Return the (X, Y) coordinate for the center point of the cell that contains the specified text.  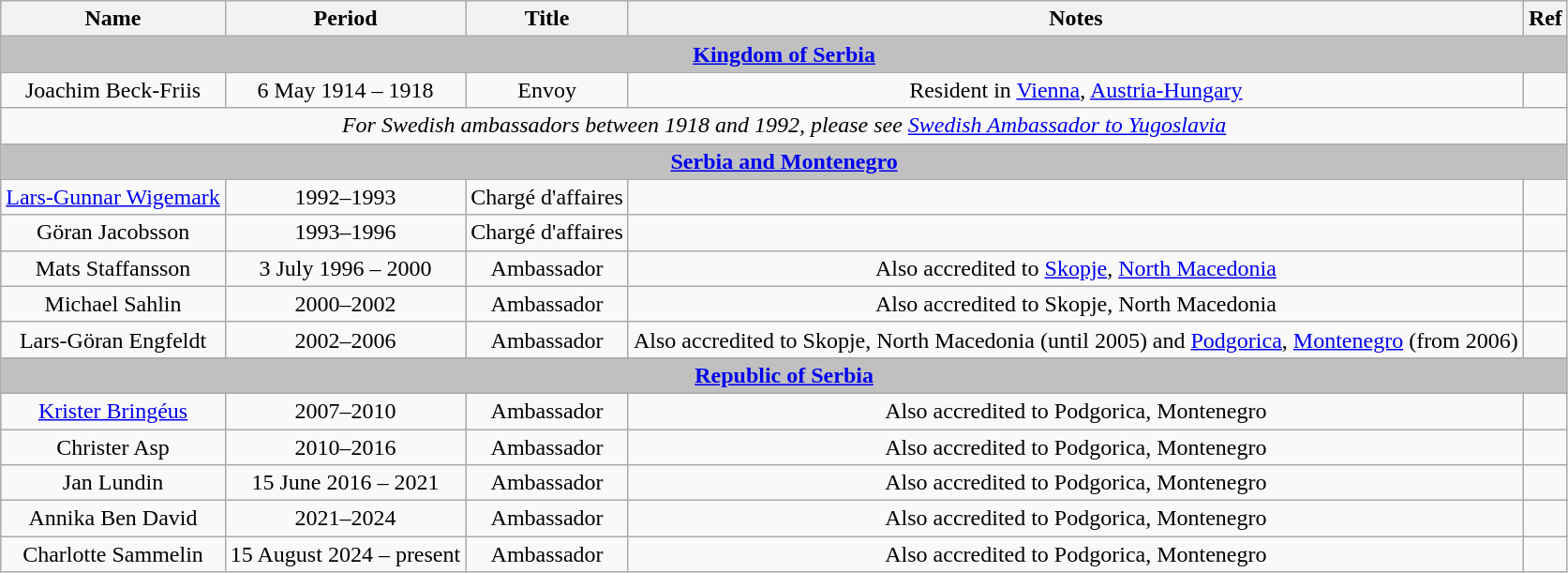
Notes (1076, 19)
2000–2002 (345, 304)
Ref (1545, 19)
2002–2006 (345, 339)
Serbia and Montenegro (784, 161)
Christer Asp (113, 447)
1993–1996 (345, 233)
15 June 2016 – 2021 (345, 483)
Mats Staffansson (113, 268)
Krister Bringéus (113, 411)
2021–2024 (345, 519)
Annika Ben David (113, 519)
3 July 1996 – 2000 (345, 268)
Period (345, 19)
Republic of Serbia (784, 375)
6 May 1914 – 1918 (345, 90)
For Swedish ambassadors between 1918 and 1992, please see Swedish Ambassador to Yugoslavia (784, 126)
15 August 2024 – present (345, 554)
Resident in Vienna, Austria-Hungary (1076, 90)
Charlotte Sammelin (113, 554)
Also accredited to Skopje, North Macedonia (until 2005) and Podgorica, Montenegro (from 2006) (1076, 339)
Title (547, 19)
Kingdom of Serbia (784, 54)
1992–1993 (345, 197)
Name (113, 19)
Lars-Göran Engfeldt (113, 339)
Joachim Beck-Friis (113, 90)
Jan Lundin (113, 483)
Michael Sahlin (113, 304)
Göran Jacobsson (113, 233)
2010–2016 (345, 447)
2007–2010 (345, 411)
Lars-Gunnar Wigemark (113, 197)
Envoy (547, 90)
